Provide the [X, Y] coordinate of the cell's center where the given text is located.  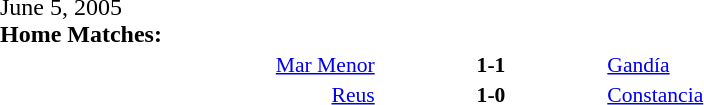
1-1 [492, 64]
